Detect which cell encompasses the target text, then output its (X, Y) center coordinate. 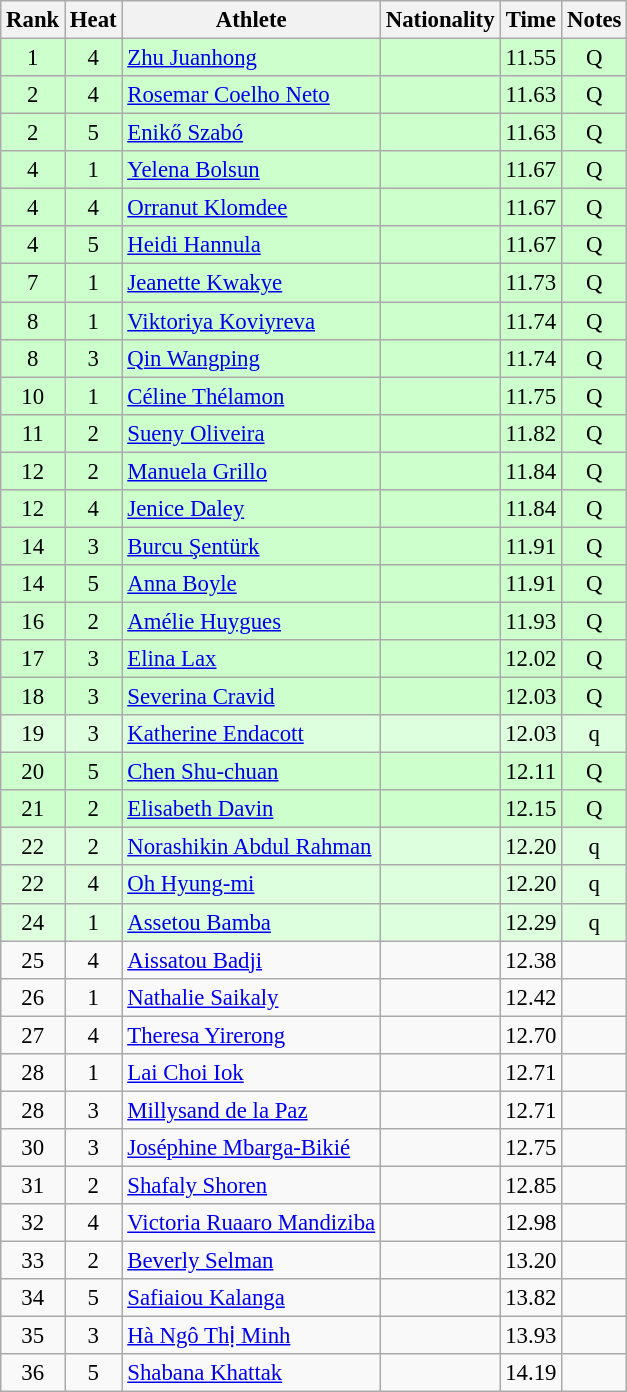
Jenice Daley (251, 509)
35 (33, 1336)
27 (33, 1035)
Athlete (251, 20)
Burcu Şentürk (251, 546)
12.29 (531, 922)
30 (33, 1148)
12.75 (531, 1148)
12.02 (531, 659)
21 (33, 809)
10 (33, 396)
12.11 (531, 772)
Nationality (440, 20)
Anna Boyle (251, 584)
16 (33, 621)
Rosemar Coelho Neto (251, 95)
Heat (94, 20)
Aissatou Badji (251, 960)
18 (33, 697)
7 (33, 283)
Elina Lax (251, 659)
Amélie Huygues (251, 621)
Notes (594, 20)
34 (33, 1298)
12.98 (531, 1223)
Hà Ngô Thị Minh (251, 1336)
Viktoriya Koviyreva (251, 321)
11.73 (531, 283)
Theresa Yirerong (251, 1035)
12.38 (531, 960)
Chen Shu-chuan (251, 772)
Safiaiou Kalanga (251, 1298)
Yelena Bolsun (251, 170)
17 (33, 659)
13.82 (531, 1298)
Céline Thélamon (251, 396)
11.82 (531, 433)
Jeanette Kwakye (251, 283)
25 (33, 960)
20 (33, 772)
Millysand de la Paz (251, 1110)
Manuela Grillo (251, 471)
24 (33, 922)
Sueny Oliveira (251, 433)
Beverly Selman (251, 1261)
31 (33, 1185)
26 (33, 997)
Orranut Klomdee (251, 208)
14.19 (531, 1373)
36 (33, 1373)
11.55 (531, 58)
11.75 (531, 396)
Shafaly Shoren (251, 1185)
Victoria Ruaaro Mandiziba (251, 1223)
13.20 (531, 1261)
Enikő Szabó (251, 133)
Oh Hyung-mi (251, 885)
Rank (33, 20)
Heidi Hannula (251, 245)
Severina Cravid (251, 697)
Katherine Endacott (251, 734)
11.93 (531, 621)
Time (531, 20)
Norashikin Abdul Rahman (251, 847)
Lai Choi Iok (251, 1073)
12.42 (531, 997)
12.85 (531, 1185)
12.15 (531, 809)
13.93 (531, 1336)
Zhu Juanhong (251, 58)
Elisabeth Davin (251, 809)
Assetou Bamba (251, 922)
Nathalie Saikaly (251, 997)
11 (33, 433)
32 (33, 1223)
Shabana Khattak (251, 1373)
Qin Wangping (251, 358)
Joséphine Mbarga-Bikié (251, 1148)
12.70 (531, 1035)
33 (33, 1261)
19 (33, 734)
